For the text-containing cell, return its midpoint in [X, Y] coordinate format. 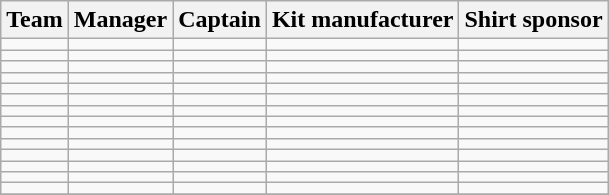
Captain [220, 20]
Kit manufacturer [362, 20]
Team [35, 20]
Shirt sponsor [534, 20]
Manager [120, 20]
